Return [x, y] of the center of cell containing provided text 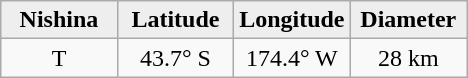
Longitude [292, 20]
T [59, 58]
Nishina [59, 20]
Diameter [408, 20]
Latitude [175, 20]
174.4° W [292, 58]
28 km [408, 58]
43.7° S [175, 58]
